Search for the cell housing the specified text and yield its [X, Y] center coordinate. 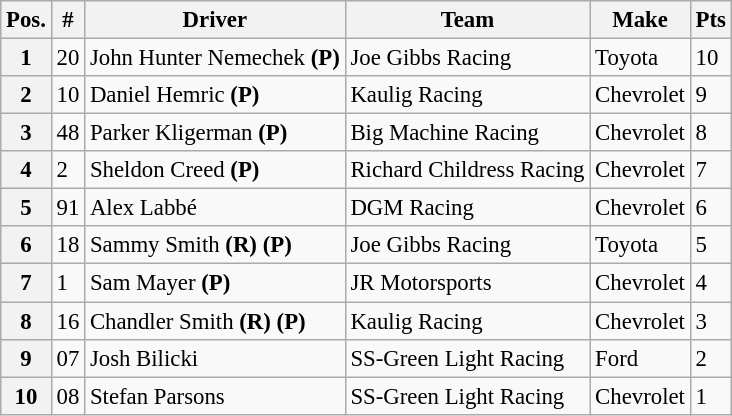
18 [68, 245]
Stefan Parsons [216, 396]
Team [468, 20]
20 [68, 58]
Richard Childress Racing [468, 170]
Driver [216, 20]
Josh Bilicki [216, 358]
08 [68, 396]
Pos. [26, 20]
Make [640, 20]
16 [68, 321]
Sheldon Creed (P) [216, 170]
JR Motorsports [468, 283]
Big Machine Racing [468, 133]
Daniel Hemric (P) [216, 95]
91 [68, 208]
07 [68, 358]
Ford [640, 358]
Parker Kligerman (P) [216, 133]
DGM Racing [468, 208]
Sammy Smith (R) (P) [216, 245]
48 [68, 133]
John Hunter Nemechek (P) [216, 58]
Chandler Smith (R) (P) [216, 321]
Alex Labbé [216, 208]
Pts [710, 20]
Sam Mayer (P) [216, 283]
# [68, 20]
